Return (x, y) of the center of cell containing provided text 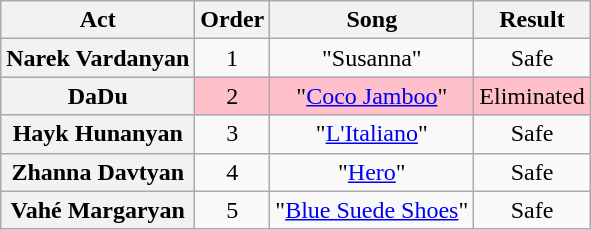
"Coco Jamboo" (372, 96)
Zhanna Davtyan (98, 172)
"L'Italiano" (372, 134)
1 (232, 58)
Hayk Hunanyan (98, 134)
2 (232, 96)
4 (232, 172)
Result (532, 20)
3 (232, 134)
Order (232, 20)
"Blue Suede Shoes" (372, 210)
Narek Vardanyan (98, 58)
5 (232, 210)
DaDu (98, 96)
"Hero" (372, 172)
"Susanna" (372, 58)
Vahé Margaryan (98, 210)
Eliminated (532, 96)
Act (98, 20)
Song (372, 20)
